Pinpoint the cell where the given text exists, returning its (X, Y) midpoint coordinate. 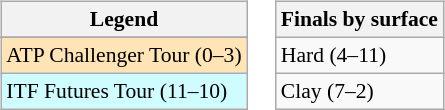
Finals by surface (360, 20)
Clay (7–2) (360, 91)
Legend (124, 20)
ITF Futures Tour (11–10) (124, 91)
ATP Challenger Tour (0–3) (124, 55)
Hard (4–11) (360, 55)
